Search for the cell housing the specified text and yield its [X, Y] center coordinate. 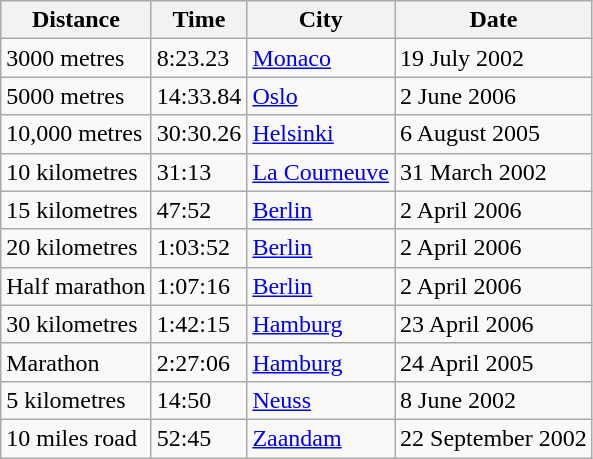
52:45 [199, 438]
2:27:06 [199, 362]
Time [199, 20]
31:13 [199, 172]
19 July 2002 [494, 58]
Date [494, 20]
La Courneuve [321, 172]
30 kilometres [76, 324]
20 kilometres [76, 248]
Helsinki [321, 134]
14:50 [199, 400]
3000 metres [76, 58]
Zaandam [321, 438]
14:33.84 [199, 96]
6 August 2005 [494, 134]
10 kilometres [76, 172]
8 June 2002 [494, 400]
Monaco [321, 58]
1:07:16 [199, 286]
City [321, 20]
Half marathon [76, 286]
1:42:15 [199, 324]
5 kilometres [76, 400]
Distance [76, 20]
31 March 2002 [494, 172]
2 June 2006 [494, 96]
22 September 2002 [494, 438]
23 April 2006 [494, 324]
30:30.26 [199, 134]
Oslo [321, 96]
47:52 [199, 210]
Neuss [321, 400]
15 kilometres [76, 210]
10 miles road [76, 438]
10,000 metres [76, 134]
1:03:52 [199, 248]
Marathon [76, 362]
5000 metres [76, 96]
24 April 2005 [494, 362]
8:23.23 [199, 58]
